Capture the cell that displays the provided text and extract its (x, y) central coordinate. 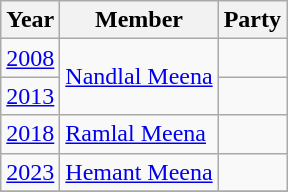
Year (30, 20)
Member (139, 20)
2018 (30, 134)
Ramlal Meena (139, 134)
Party (252, 20)
Hemant Meena (139, 172)
2008 (30, 58)
2013 (30, 96)
Nandlal Meena (139, 77)
2023 (30, 172)
